Search for the cell housing the specified text and yield its [X, Y] center coordinate. 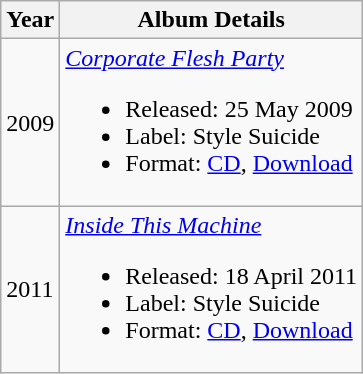
2009 [30, 122]
2011 [30, 290]
Corporate Flesh PartyReleased: 25 May 2009Label: Style SuicideFormat: CD, Download [212, 122]
Inside This MachineReleased: 18 April 2011Label: Style SuicideFormat: CD, Download [212, 290]
Year [30, 20]
Album Details [212, 20]
